Return [X, Y] of the center of cell containing provided text 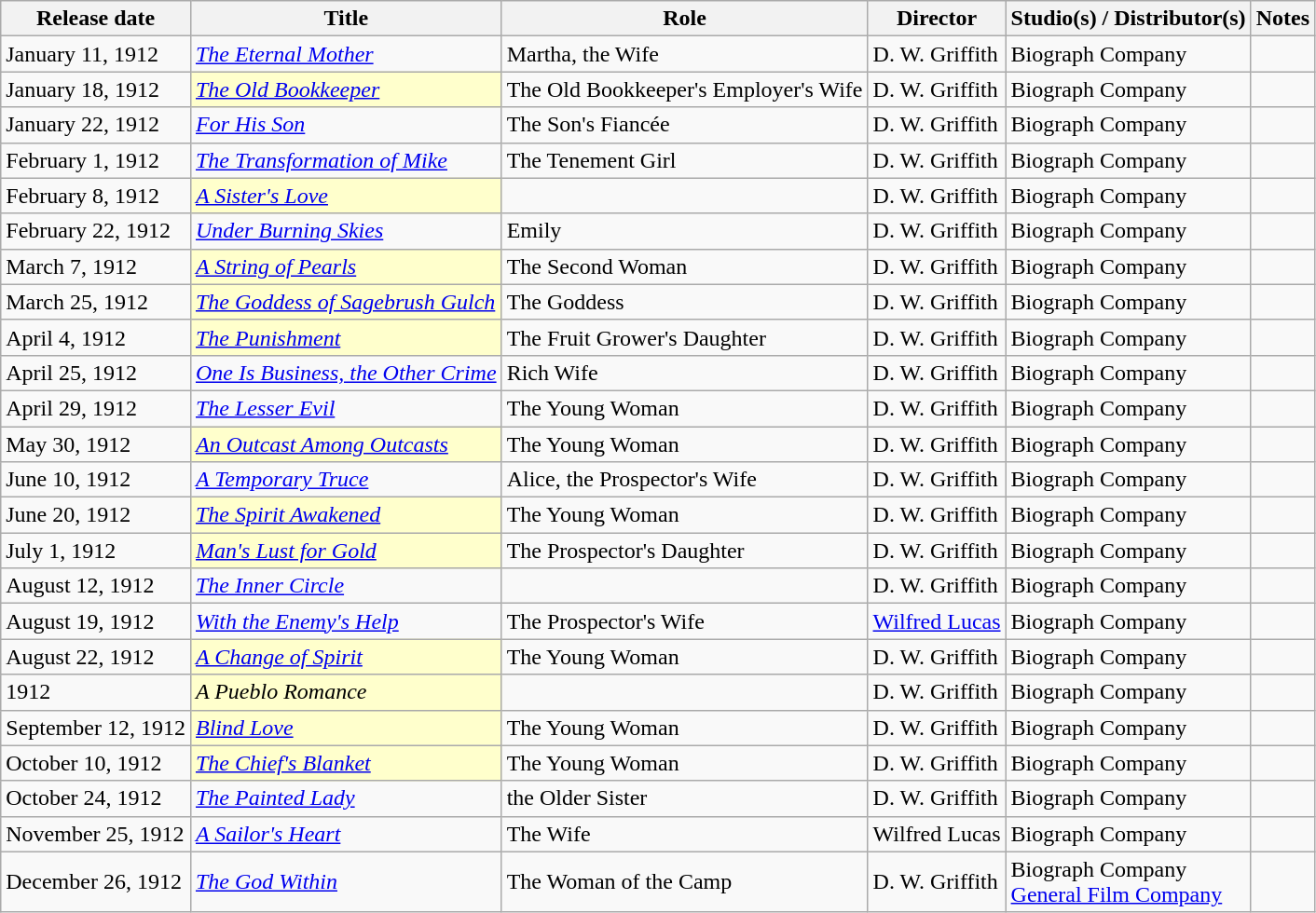
April 4, 1912 [96, 337]
The God Within [346, 881]
November 25, 1912 [96, 834]
March 25, 1912 [96, 302]
The Prospector's Wife [684, 621]
February 1, 1912 [96, 160]
October 10, 1912 [96, 763]
The Son's Fiancée [684, 125]
The Eternal Mother [346, 54]
With the Enemy's Help [346, 621]
An Outcast Among Outcasts [346, 444]
A Temporary Truce [346, 480]
The Punishment [346, 337]
June 20, 1912 [96, 515]
For His Son [346, 125]
August 22, 1912 [96, 657]
A String of Pearls [346, 266]
January 18, 1912 [96, 89]
The Painted Lady [346, 798]
February 8, 1912 [96, 196]
The Inner Circle [346, 586]
Alice, the Prospector's Wife [684, 480]
January 22, 1912 [96, 125]
A Sister's Love [346, 196]
1912 [96, 692]
Emily [684, 231]
The Lesser Evil [346, 408]
June 10, 1912 [96, 480]
August 19, 1912 [96, 621]
Under Burning Skies [346, 231]
The Goddess of Sagebrush Gulch [346, 302]
A Pueblo Romance [346, 692]
The Old Bookkeeper's Employer's Wife [684, 89]
April 25, 1912 [96, 373]
January 11, 1912 [96, 54]
The Second Woman [684, 266]
Release date [96, 19]
February 22, 1912 [96, 231]
The Chief's Blanket [346, 763]
The Old Bookkeeper [346, 89]
July 1, 1912 [96, 551]
The Spirit Awakened [346, 515]
March 7, 1912 [96, 266]
August 12, 1912 [96, 586]
The Goddess [684, 302]
The Wife [684, 834]
The Tenement Girl [684, 160]
April 29, 1912 [96, 408]
Rich Wife [684, 373]
Title [346, 19]
Man's Lust for Gold [346, 551]
December 26, 1912 [96, 881]
Biograph CompanyGeneral Film Company [1128, 881]
Notes [1282, 19]
October 24, 1912 [96, 798]
One Is Business, the Other Crime [346, 373]
The Fruit Grower's Daughter [684, 337]
Martha, the Wife [684, 54]
September 12, 1912 [96, 728]
the Older Sister [684, 798]
The Transformation of Mike [346, 160]
Role [684, 19]
The Woman of the Camp [684, 881]
A Change of Spirit [346, 657]
The Prospector's Daughter [684, 551]
May 30, 1912 [96, 444]
Blind Love [346, 728]
Studio(s) / Distributor(s) [1128, 19]
Director [937, 19]
A Sailor's Heart [346, 834]
